Extract the (x, y) coordinate from the center of the cell holding the provided text.  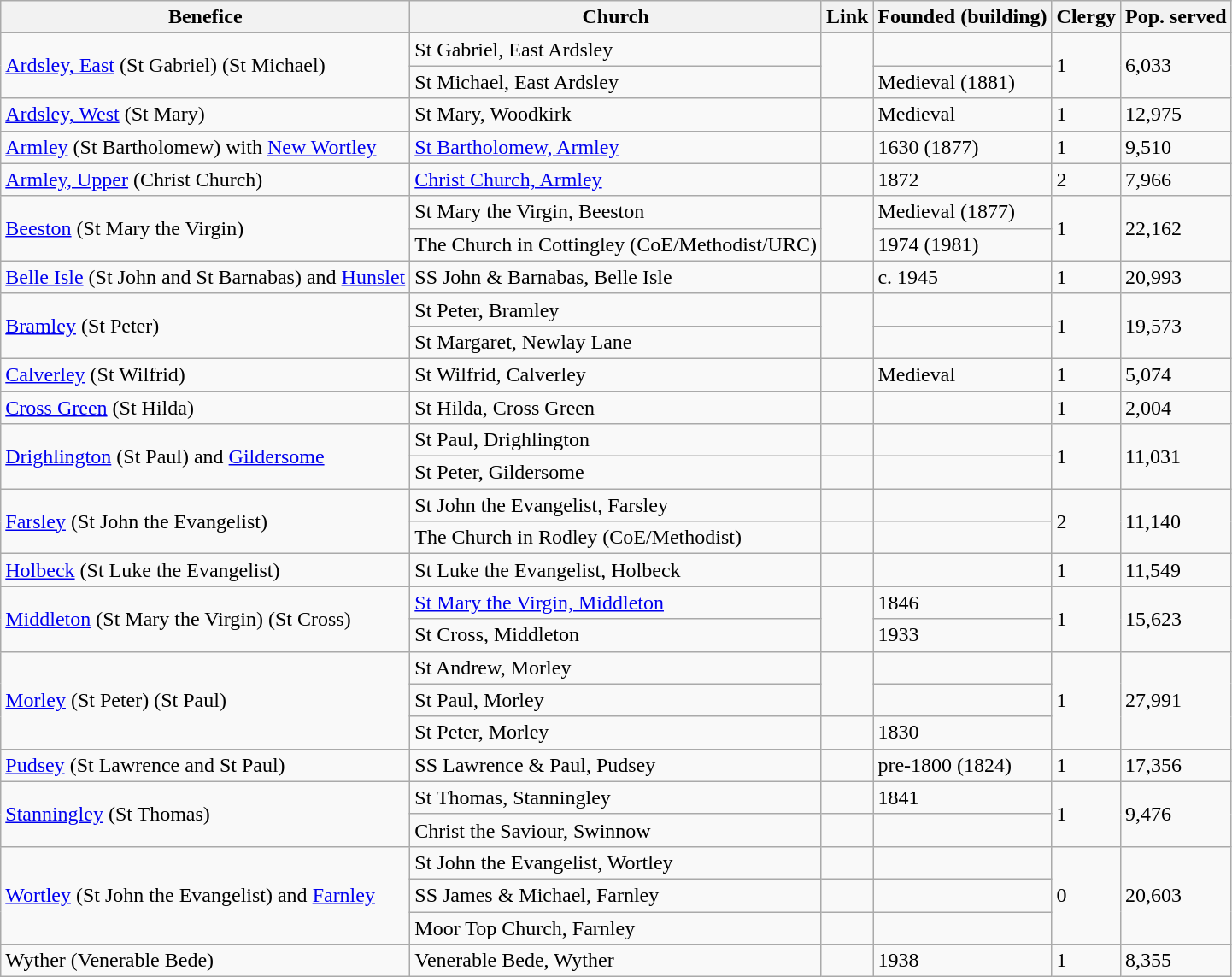
St Cross, Middleton (616, 635)
Moor Top Church, Farnley (616, 927)
Link (847, 17)
Drighlington (St Paul) and Gildersome (205, 456)
St Paul, Morley (616, 700)
St Wilfrid, Calverley (616, 374)
2,004 (1176, 408)
St Andrew, Morley (616, 668)
Church (616, 17)
Belle Isle (St John and St Barnabas) and Hunslet (205, 277)
St Michael, East Ardsley (616, 82)
St Gabriel, East Ardsley (616, 50)
11,031 (1176, 456)
Benefice (205, 17)
20,993 (1176, 277)
20,603 (1176, 895)
Clergy (1086, 17)
St Thomas, Stanningley (616, 797)
St Mary the Virgin, Beeston (616, 212)
1872 (962, 180)
St Bartholomew, Armley (616, 147)
Christ the Saviour, Swinnow (616, 830)
St John the Evangelist, Farsley (616, 505)
1830 (962, 733)
St Luke the Evangelist, Holbeck (616, 570)
Beeston (St Mary the Virgin) (205, 228)
9,476 (1176, 814)
SS Lawrence & Paul, Pudsey (616, 765)
St Mary, Woodkirk (616, 115)
Ardsley, East (St Gabriel) (St Michael) (205, 66)
1974 (1981) (962, 244)
27,991 (1176, 700)
17,356 (1176, 765)
1846 (962, 603)
Medieval (1877) (962, 212)
SS John & Barnabas, Belle Isle (616, 277)
Founded (building) (962, 17)
Armley, Upper (Christ Church) (205, 180)
11,549 (1176, 570)
St Mary the Virgin, Middleton (616, 603)
St Peter, Bramley (616, 309)
Ardsley, West (St Mary) (205, 115)
c. 1945 (962, 277)
Wortley (St John the Evangelist) and Farnley (205, 895)
Farsley (St John the Evangelist) (205, 521)
9,510 (1176, 147)
Stanningley (St Thomas) (205, 814)
7,966 (1176, 180)
0 (1086, 895)
Middleton (St Mary the Virgin) (St Cross) (205, 619)
1938 (962, 961)
8,355 (1176, 961)
Calverley (St Wilfrid) (205, 374)
Bramley (St Peter) (205, 326)
1933 (962, 635)
15,623 (1176, 619)
pre-1800 (1824) (962, 765)
Venerable Bede, Wyther (616, 961)
Medieval (1881) (962, 82)
SS James & Michael, Farnley (616, 895)
Morley (St Peter) (St Paul) (205, 700)
22,162 (1176, 228)
Holbeck (St Luke the Evangelist) (205, 570)
1841 (962, 797)
5,074 (1176, 374)
St Hilda, Cross Green (616, 408)
Pudsey (St Lawrence and St Paul) (205, 765)
1630 (1877) (962, 147)
19,573 (1176, 326)
The Church in Cottingley (CoE/Methodist/URC) (616, 244)
Wyther (Venerable Bede) (205, 961)
St Peter, Morley (616, 733)
11,140 (1176, 521)
Christ Church, Armley (616, 180)
St Paul, Drighlington (616, 440)
The Church in Rodley (CoE/Methodist) (616, 538)
Armley (St Bartholomew) with New Wortley (205, 147)
12,975 (1176, 115)
St Margaret, Newlay Lane (616, 342)
Cross Green (St Hilda) (205, 408)
St Peter, Gildersome (616, 473)
St John the Evangelist, Wortley (616, 862)
6,033 (1176, 66)
Pop. served (1176, 17)
